Find where the given text appears and provide that cell's center as [X, Y] coordinate. 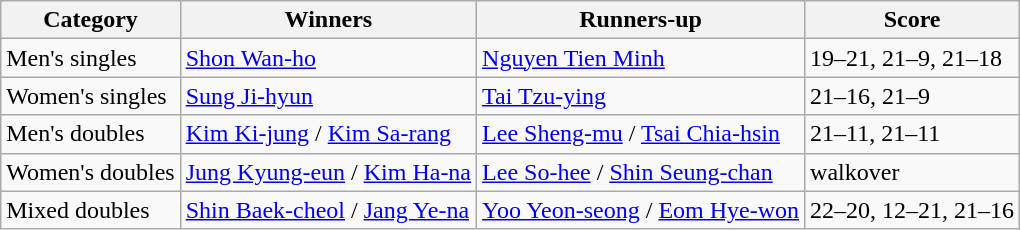
Runners-up [641, 20]
Yoo Yeon-seong / Eom Hye-won [641, 210]
19–21, 21–9, 21–18 [912, 58]
walkover [912, 172]
Shin Baek-cheol / Jang Ye-na [328, 210]
21–11, 21–11 [912, 134]
Score [912, 20]
Kim Ki-jung / Kim Sa-rang [328, 134]
Mixed doubles [90, 210]
21–16, 21–9 [912, 96]
Lee Sheng-mu / Tsai Chia-hsin [641, 134]
Women's doubles [90, 172]
Lee So-hee / Shin Seung-chan [641, 172]
Women's singles [90, 96]
Category [90, 20]
Tai Tzu-ying [641, 96]
22–20, 12–21, 21–16 [912, 210]
Sung Ji-hyun [328, 96]
Nguyen Tien Minh [641, 58]
Men's doubles [90, 134]
Winners [328, 20]
Jung Kyung-eun / Kim Ha-na [328, 172]
Shon Wan-ho [328, 58]
Men's singles [90, 58]
